Return (X, Y) of the center of cell containing provided text 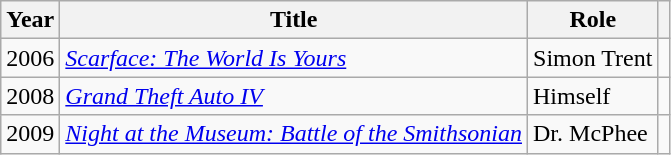
Scarface: The World Is Yours (294, 58)
Role (593, 20)
2008 (30, 96)
Dr. McPhee (593, 134)
Grand Theft Auto IV (294, 96)
2006 (30, 58)
2009 (30, 134)
Night at the Museum: Battle of the Smithsonian (294, 134)
Title (294, 20)
Simon Trent (593, 58)
Year (30, 20)
Himself (593, 96)
